Determine the [x, y] coordinate at the center of the cell enclosing the given text.  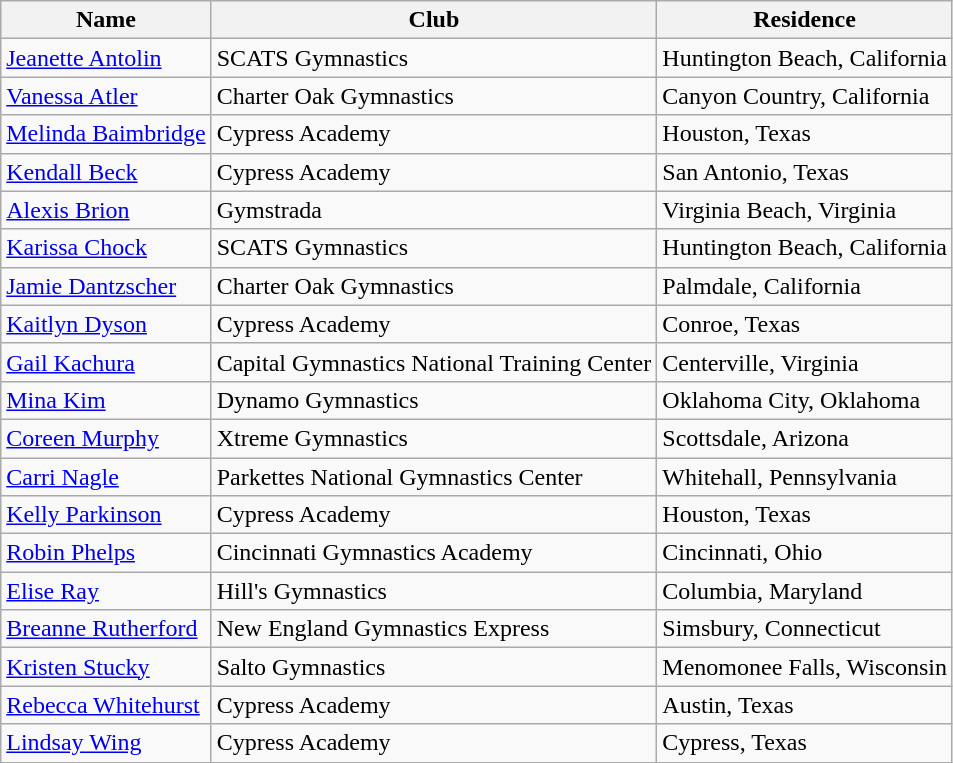
Whitehall, Pennsylvania [805, 477]
Dynamo Gymnastics [434, 400]
Palmdale, California [805, 286]
Gail Kachura [106, 362]
Virginia Beach, Virginia [805, 210]
Salto Gymnastics [434, 667]
Karissa Chock [106, 248]
Canyon Country, California [805, 96]
Capital Gymnastics National Training Center [434, 362]
Kelly Parkinson [106, 515]
Coreen Murphy [106, 438]
Rebecca Whitehurst [106, 705]
Lindsay Wing [106, 743]
Columbia, Maryland [805, 591]
Club [434, 20]
Hill's Gymnastics [434, 591]
Vanessa Atler [106, 96]
Cypress, Texas [805, 743]
San Antonio, Texas [805, 172]
Kaitlyn Dyson [106, 324]
Centerville, Virginia [805, 362]
Cincinnati Gymnastics Academy [434, 553]
Cincinnati, Ohio [805, 553]
Jeanette Antolin [106, 58]
Mina Kim [106, 400]
Robin Phelps [106, 553]
New England Gymnastics Express [434, 629]
Parkettes National Gymnastics Center [434, 477]
Conroe, Texas [805, 324]
Alexis Brion [106, 210]
Oklahoma City, Oklahoma [805, 400]
Simsbury, Connecticut [805, 629]
Breanne Rutherford [106, 629]
Carri Nagle [106, 477]
Kristen Stucky [106, 667]
Kendall Beck [106, 172]
Austin, Texas [805, 705]
Gymstrada [434, 210]
Elise Ray [106, 591]
Scottsdale, Arizona [805, 438]
Jamie Dantzscher [106, 286]
Residence [805, 20]
Name [106, 20]
Menomonee Falls, Wisconsin [805, 667]
Xtreme Gymnastics [434, 438]
Melinda Baimbridge [106, 134]
